For the text-containing cell, return its midpoint in (X, Y) coordinate format. 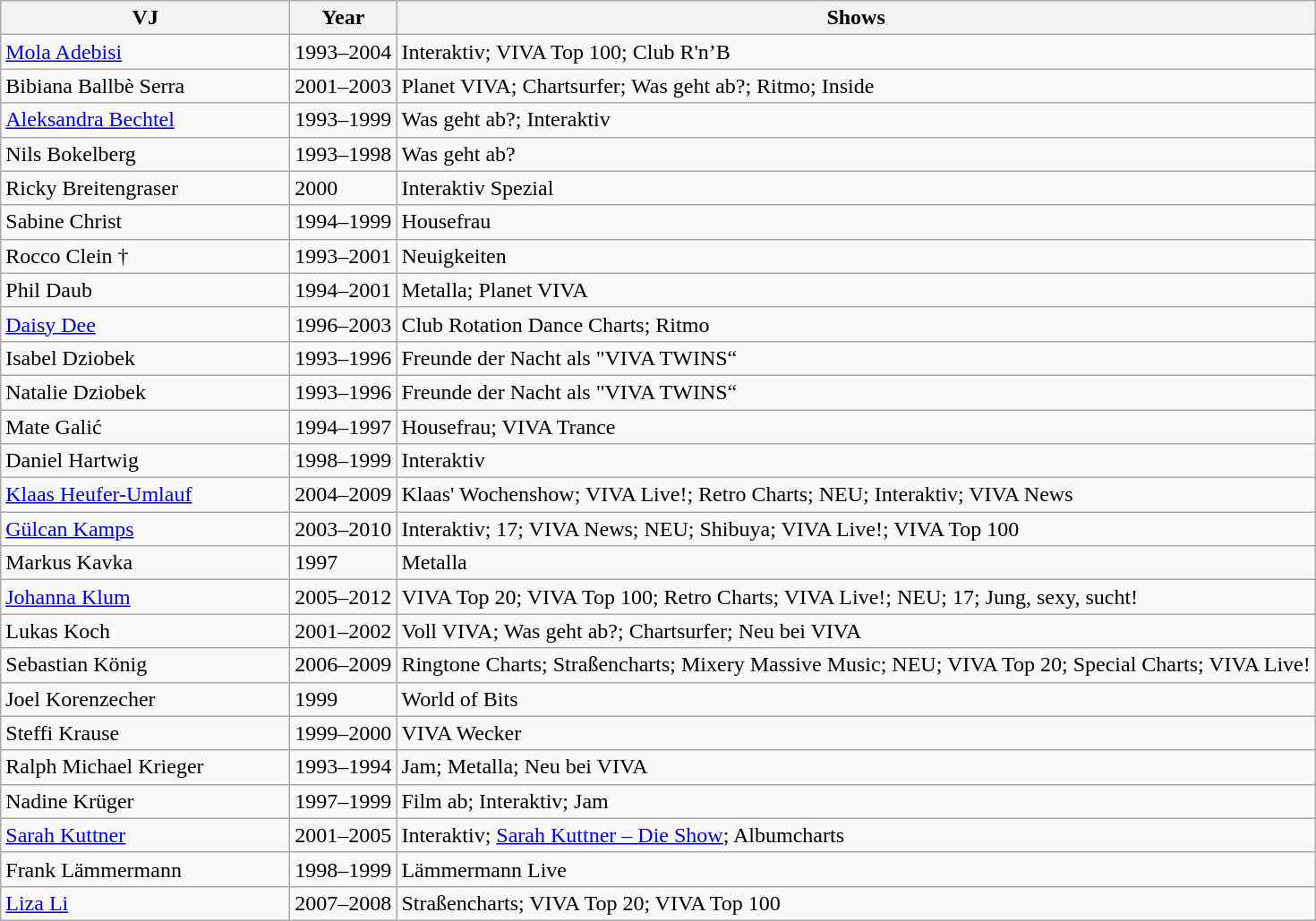
Steffi Krause (145, 733)
Straßencharts; VIVA Top 20; VIVA Top 100 (856, 903)
Voll VIVA; Was geht ab?; Chartsurfer; Neu bei VIVA (856, 631)
Was geht ab?; Interaktiv (856, 120)
Housefrau; VIVA Trance (856, 427)
Nadine Krüger (145, 801)
2001–2003 (344, 86)
Isabel Dziobek (145, 358)
Metalla; Planet VIVA (856, 290)
1999 (344, 699)
Daniel Hartwig (145, 461)
Ralph Michael Krieger (145, 767)
Interaktiv; 17; VIVA News; NEU; Shibuya; VIVA Live!; VIVA Top 100 (856, 529)
2003–2010 (344, 529)
1997–1999 (344, 801)
Interaktiv Spezial (856, 188)
Natalie Dziobek (145, 392)
Daisy Dee (145, 324)
Interaktiv (856, 461)
Klaas' Wochenshow; VIVA Live!; Retro Charts; NEU; Interaktiv; VIVA News (856, 495)
Jam; Metalla; Neu bei VIVA (856, 767)
Nils Bokelberg (145, 154)
Sebastian König (145, 665)
1993–1999 (344, 120)
Interaktiv; Sarah Kuttner – Die Show; Albumcharts (856, 835)
Year (344, 18)
1997 (344, 563)
Film ab; Interaktiv; Jam (856, 801)
Lämmermann Live (856, 869)
Klaas Heufer-Umlauf (145, 495)
Planet VIVA; Chartsurfer; Was geht ab?; Ritmo; Inside (856, 86)
VJ (145, 18)
VIVA Top 20; VIVA Top 100; Retro Charts; VIVA Live!; NEU; 17; Jung, sexy, sucht! (856, 597)
Markus Kavka (145, 563)
1993–1994 (344, 767)
1996–2003 (344, 324)
Johanna Klum (145, 597)
Bibiana Ballbè Serra (145, 86)
2007–2008 (344, 903)
2005–2012 (344, 597)
World of Bits (856, 699)
1994–1999 (344, 222)
2001–2005 (344, 835)
Club Rotation Dance Charts; Ritmo (856, 324)
Sarah Kuttner (145, 835)
Housefrau (856, 222)
Mate Galić (145, 427)
Joel Korenzecher (145, 699)
Frank Lämmermann (145, 869)
Aleksandra Bechtel (145, 120)
Mola Adebisi (145, 52)
Interaktiv; VIVA Top 100; Club R'n’B (856, 52)
2001–2002 (344, 631)
Rocco Clein † (145, 256)
Liza Li (145, 903)
Ricky Breitengraser (145, 188)
1994–2001 (344, 290)
1993–2001 (344, 256)
Neuigkeiten (856, 256)
2000 (344, 188)
Gülcan Kamps (145, 529)
Phil Daub (145, 290)
1999–2000 (344, 733)
Ringtone Charts; Straßencharts; Mixery Massive Music; NEU; VIVA Top 20; Special Charts; VIVA Live! (856, 665)
Was geht ab? (856, 154)
Shows (856, 18)
Metalla (856, 563)
1993–2004 (344, 52)
Lukas Koch (145, 631)
2004–2009 (344, 495)
1993–1998 (344, 154)
VIVA Wecker (856, 733)
1994–1997 (344, 427)
2006–2009 (344, 665)
Sabine Christ (145, 222)
